Search for the cell housing the specified text and yield its [x, y] center coordinate. 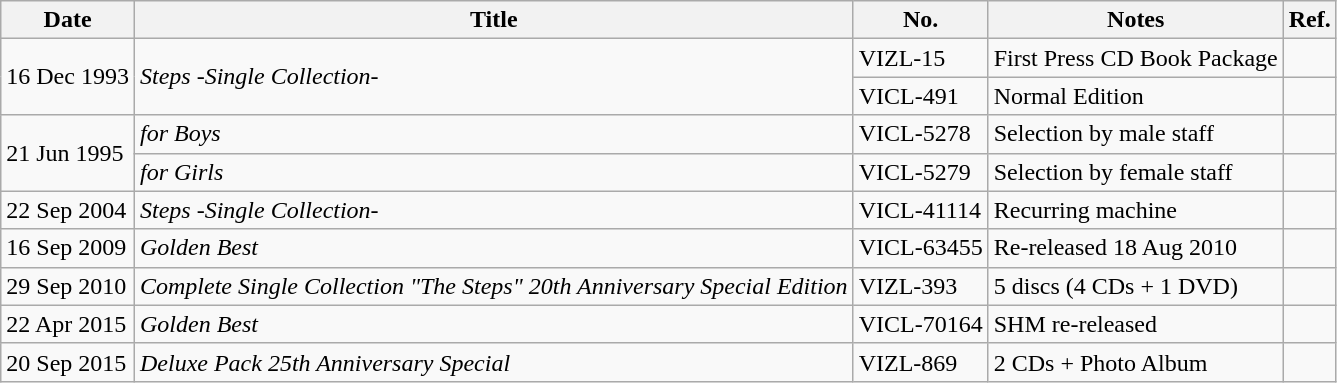
5 discs (4 CDs + 1 DVD) [1136, 286]
20 Sep 2015 [68, 362]
VICL-70164 [920, 324]
VICL-41114 [920, 210]
No. [920, 20]
16 Sep 2009 [68, 248]
VICL-63455 [920, 248]
VICL-5278 [920, 134]
for Girls [494, 172]
VIZL-869 [920, 362]
Notes [1136, 20]
22 Sep 2004 [68, 210]
16 Dec 1993 [68, 77]
29 Sep 2010 [68, 286]
Deluxe Pack 25th Anniversary Special [494, 362]
Selection by female staff [1136, 172]
2 CDs + Photo Album [1136, 362]
Date [68, 20]
Re-released 18 Aug 2010 [1136, 248]
Selection by male staff [1136, 134]
VICL-491 [920, 96]
for Boys [494, 134]
Recurring machine [1136, 210]
22 Apr 2015 [68, 324]
21 Jun 1995 [68, 153]
First Press CD Book Package [1136, 58]
VIZL-15 [920, 58]
VIZL-393 [920, 286]
SHM re-released [1136, 324]
Complete Single Collection "The Steps" 20th Anniversary Special Edition [494, 286]
VICL-5279 [920, 172]
Title [494, 20]
Normal Edition [1136, 96]
Ref. [1310, 20]
